Output the (X, Y) coordinate of the center of the cell containing the given text.  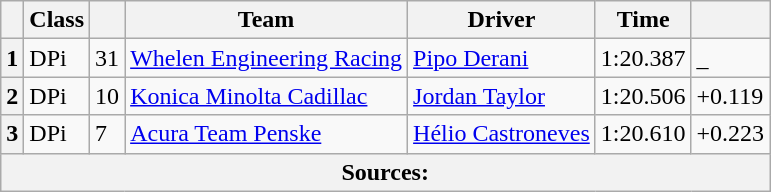
Team (266, 20)
Acura Team Penske (266, 134)
1:20.387 (643, 58)
Konica Minolta Cadillac (266, 96)
1 (12, 58)
Pipo Derani (502, 58)
7 (108, 134)
Class (57, 20)
Whelen Engineering Racing (266, 58)
10 (108, 96)
31 (108, 58)
+0.223 (730, 134)
+0.119 (730, 96)
Sources: (386, 172)
_ (730, 58)
Driver (502, 20)
1:20.610 (643, 134)
3 (12, 134)
Time (643, 20)
2 (12, 96)
1:20.506 (643, 96)
Jordan Taylor (502, 96)
Hélio Castroneves (502, 134)
